For the text-containing cell, return its midpoint in [X, Y] coordinate format. 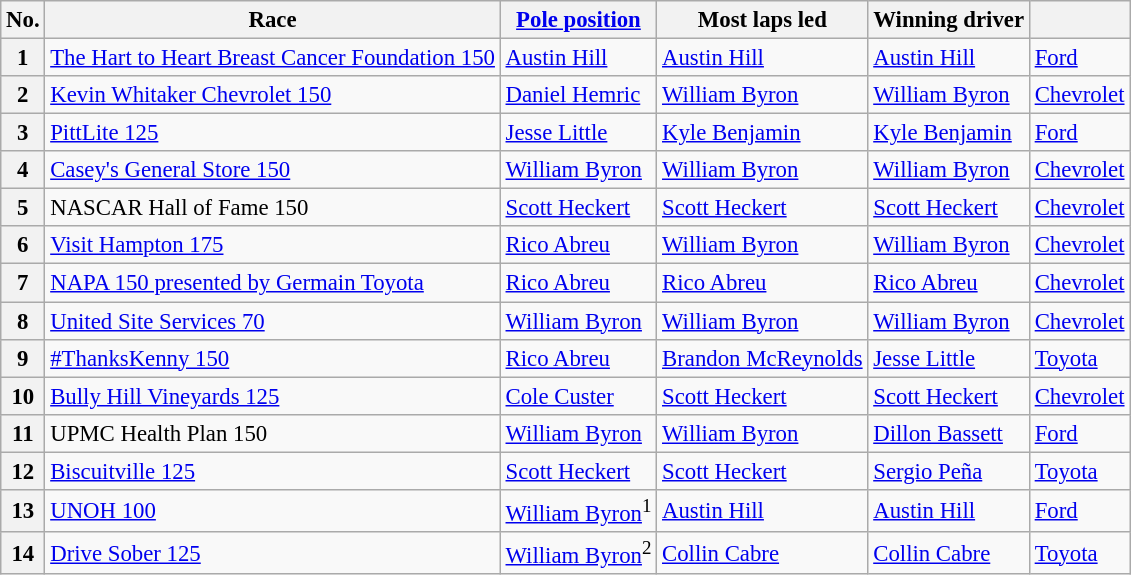
The Hart to Heart Breast Cancer Foundation 150 [272, 58]
4 [23, 170]
Winning driver [948, 20]
Drive Sober 125 [272, 553]
Race [272, 20]
1 [23, 58]
William Byron2 [578, 553]
2 [23, 95]
UNOH 100 [272, 511]
Daniel Hemric [578, 95]
Casey's General Store 150 [272, 170]
Kevin Whitaker Chevrolet 150 [272, 95]
10 [23, 396]
3 [23, 133]
8 [23, 321]
#ThanksKenny 150 [272, 358]
William Byron1 [578, 511]
Visit Hampton 175 [272, 245]
Biscuitville 125 [272, 471]
No. [23, 20]
13 [23, 511]
12 [23, 471]
9 [23, 358]
5 [23, 208]
Brandon McReynolds [762, 358]
Dillon Bassett [948, 433]
United Site Services 70 [272, 321]
Bully Hill Vineyards 125 [272, 396]
6 [23, 245]
UPMC Health Plan 150 [272, 433]
11 [23, 433]
NASCAR Hall of Fame 150 [272, 208]
Most laps led [762, 20]
7 [23, 283]
PittLite 125 [272, 133]
Pole position [578, 20]
14 [23, 553]
NAPA 150 presented by Germain Toyota [272, 283]
Sergio Peña [948, 471]
Cole Custer [578, 396]
